Return (X, Y) of the center of cell containing provided text 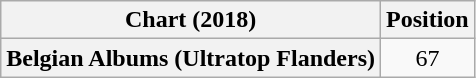
Belgian Albums (Ultratop Flanders) (191, 58)
Chart (2018) (191, 20)
67 (428, 58)
Position (428, 20)
